Return [x, y] of the center of cell containing provided text 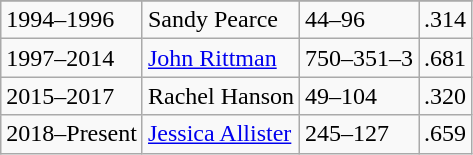
44–96 [360, 20]
.681 [446, 58]
.314 [446, 20]
1994–1996 [72, 20]
2018–Present [72, 134]
245–127 [360, 134]
1997–2014 [72, 58]
.659 [446, 134]
Rachel Hanson [220, 96]
2015–2017 [72, 96]
49–104 [360, 96]
Sandy Pearce [220, 20]
Jessica Allister [220, 134]
.320 [446, 96]
John Rittman [220, 58]
750–351–3 [360, 58]
